Output the (x, y) coordinate of the center of the cell containing the given text.  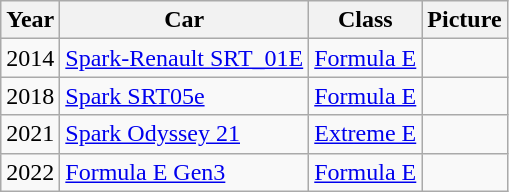
Spark Odyssey 21 (184, 134)
2018 (30, 96)
2014 (30, 58)
Extreme E (366, 134)
Spark SRT05e (184, 96)
Spark-Renault SRT_01E (184, 58)
2021 (30, 134)
Year (30, 20)
Picture (464, 20)
2022 (30, 172)
Formula E Gen3 (184, 172)
Car (184, 20)
Class (366, 20)
